Scan for the cell matching the given text and deliver its (x, y) coordinate at center. 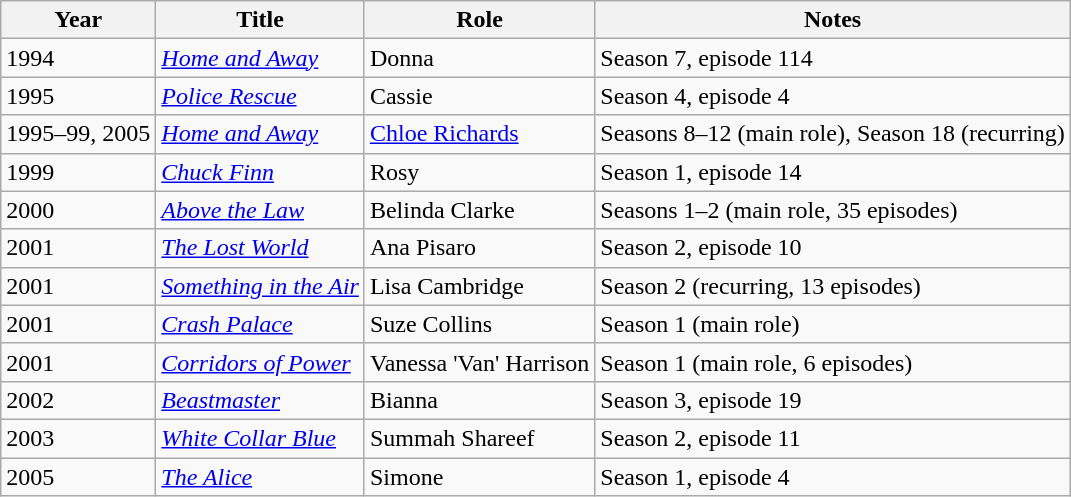
Rosy (479, 172)
2005 (78, 477)
Year (78, 20)
Corridors of Power (260, 362)
1994 (78, 58)
1995 (78, 96)
White Collar Blue (260, 438)
Role (479, 20)
Chloe Richards (479, 134)
Seasons 1–2 (main role, 35 episodes) (833, 210)
Title (260, 20)
Beastmaster (260, 400)
Summah Shareef (479, 438)
Season 1, episode 4 (833, 477)
1999 (78, 172)
Season 4, episode 4 (833, 96)
Season 3, episode 19 (833, 400)
Above the Law (260, 210)
2000 (78, 210)
Ana Pisaro (479, 248)
Donna (479, 58)
2003 (78, 438)
Season 1 (main role, 6 episodes) (833, 362)
Season 2, episode 10 (833, 248)
Season 1 (main role) (833, 324)
Notes (833, 20)
Simone (479, 477)
1995–99, 2005 (78, 134)
Crash Palace (260, 324)
The Alice (260, 477)
Season 7, episode 114 (833, 58)
Chuck Finn (260, 172)
Bianna (479, 400)
Seasons 8–12 (main role), Season 18 (recurring) (833, 134)
Season 2 (recurring, 13 episodes) (833, 286)
Belinda Clarke (479, 210)
Lisa Cambridge (479, 286)
Something in the Air (260, 286)
The Lost World (260, 248)
Suze Collins (479, 324)
Vanessa 'Van' Harrison (479, 362)
Police Rescue (260, 96)
Cassie (479, 96)
Season 2, episode 11 (833, 438)
2002 (78, 400)
Season 1, episode 14 (833, 172)
